Identify which cell holds the provided text, then report its [x, y] central coordinate. 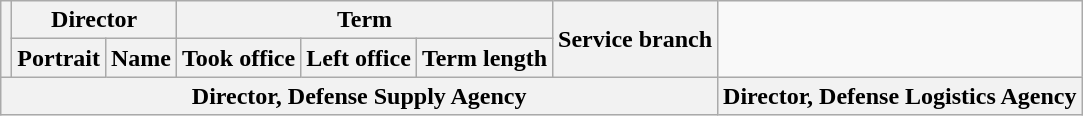
Left office [359, 58]
Service branch [636, 39]
Took office [239, 58]
Portrait [59, 58]
Director [94, 20]
Director, Defense Logistics Agency [900, 96]
Term length [484, 58]
Director, Defense Supply Agency [360, 96]
Name [140, 58]
Term [365, 20]
